Locate the cell with the specified text and output its (x, y) center coordinate. 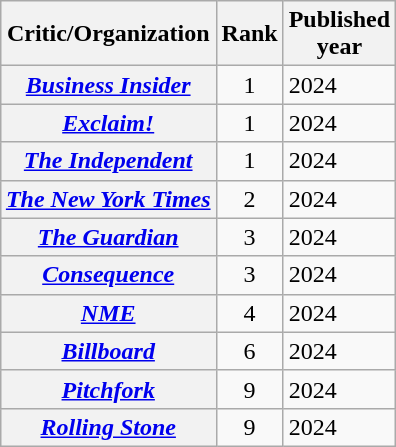
2 (250, 199)
Billboard (108, 351)
4 (250, 313)
Rank (250, 34)
Publishedyear (339, 34)
Business Insider (108, 85)
Pitchfork (108, 389)
The Guardian (108, 237)
The New York Times (108, 199)
Rolling Stone (108, 427)
The Independent (108, 161)
6 (250, 351)
Critic/Organization (108, 34)
NME (108, 313)
Exclaim! (108, 123)
Consequence (108, 275)
